Identify which cell holds the provided text, then report its (X, Y) central coordinate. 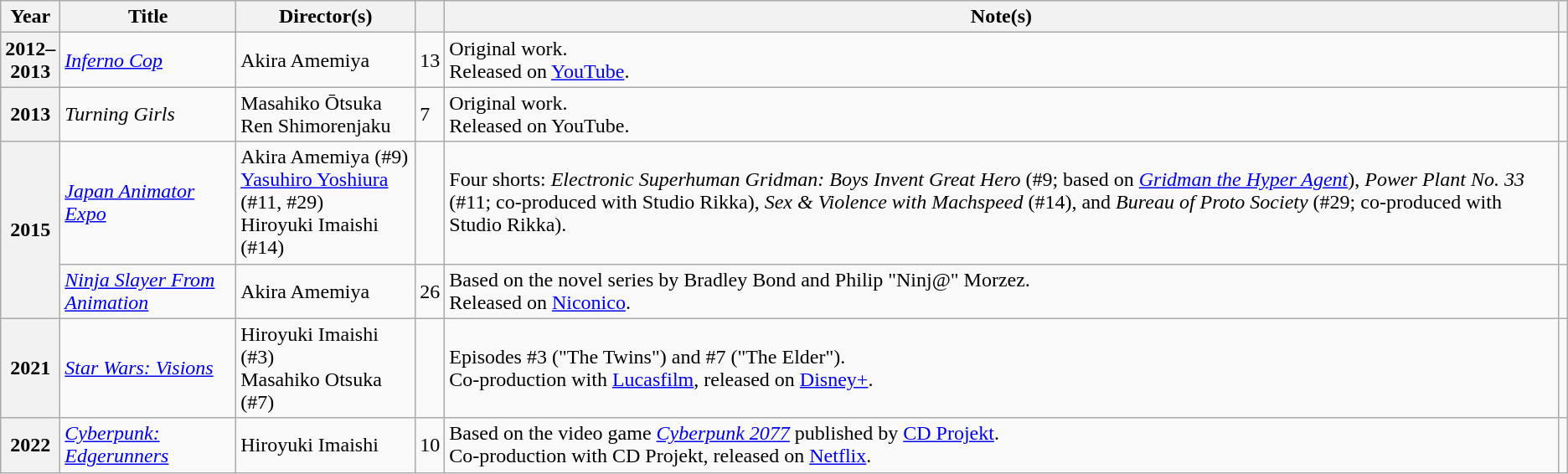
Episodes #3 ("The Twins") and #7 ("The Elder").Co-production with Lucasfilm, released on Disney+. (1002, 368)
Based on the video game Cyberpunk 2077 published by CD Projekt.Co-production with CD Projekt, released on Netflix. (1002, 446)
2022 (30, 446)
Turning Girls (148, 114)
26 (431, 291)
Cyberpunk: Edgerunners (148, 446)
7 (431, 114)
Masahiko ŌtsukaRen Shimorenjaku (326, 114)
Inferno Cop (148, 60)
Note(s) (1002, 17)
Title (148, 17)
10 (431, 446)
2012–2013 (30, 60)
Hiroyuki Imaishi (#3)Masahiko Otsuka (#7) (326, 368)
Ninja Slayer From Animation (148, 291)
Based on the novel series by Bradley Bond and Philip "Ninj@" Morzez.Released on Niconico. (1002, 291)
Akira Amemiya (#9)Yasuhiro Yoshiura (#11, #29)Hiroyuki Imaishi (#14) (326, 203)
2015 (30, 229)
Star Wars: Visions (148, 368)
2021 (30, 368)
Director(s) (326, 17)
2013 (30, 114)
Hiroyuki Imaishi (326, 446)
Japan Animator Expo (148, 203)
13 (431, 60)
Year (30, 17)
